Return the [x, y] coordinate for the center point of the cell that contains the specified text.  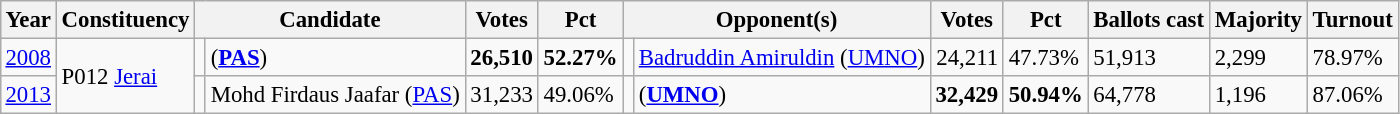
Majority [1258, 20]
Turnout [1352, 20]
24,211 [966, 57]
2013 [28, 95]
32,429 [966, 95]
47.73% [1046, 57]
49.06% [580, 95]
31,233 [502, 95]
Candidate [330, 20]
64,778 [1148, 95]
P012 Jerai [125, 76]
2,299 [1258, 57]
(PAS) [335, 57]
50.94% [1046, 95]
1,196 [1258, 95]
Badruddin Amiruldin (UMNO) [782, 57]
(UMNO) [782, 95]
Opponent(s) [776, 20]
26,510 [502, 57]
Mohd Firdaus Jaafar (PAS) [335, 95]
52.27% [580, 57]
51,913 [1148, 57]
Constituency [125, 20]
Year [28, 20]
78.97% [1352, 57]
Ballots cast [1148, 20]
87.06% [1352, 95]
2008 [28, 57]
